Identify which cell holds the provided text, then report its [X, Y] central coordinate. 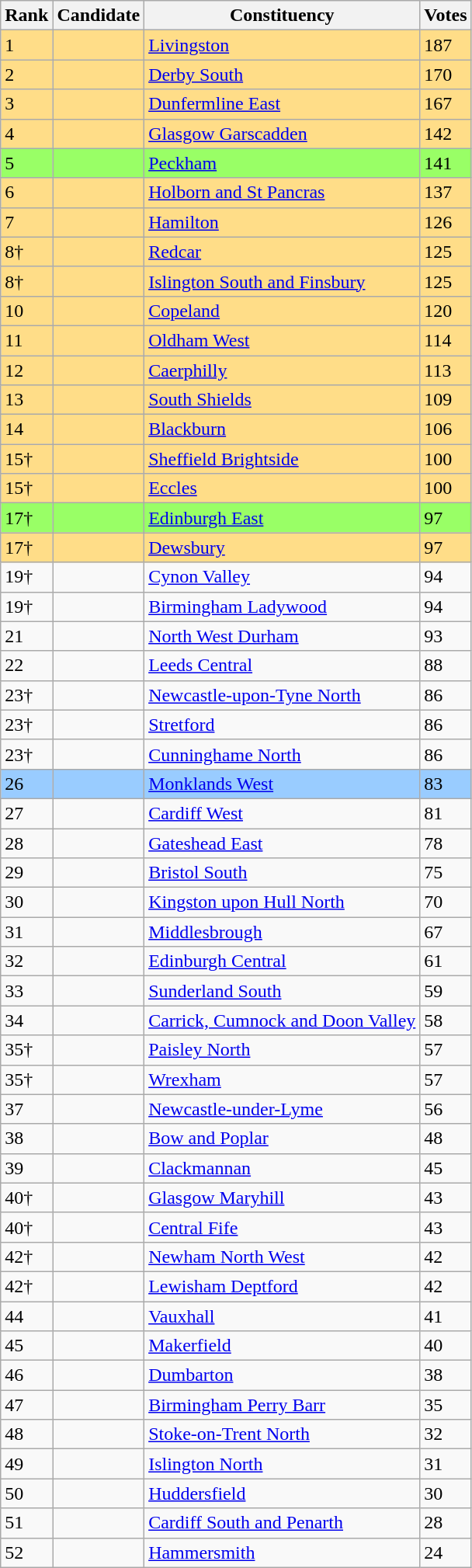
Glasgow Maryhill [283, 1198]
4 [26, 134]
56 [446, 1109]
Candidate [99, 16]
Hamilton [283, 222]
51 [26, 1523]
120 [446, 311]
Hammersmith [283, 1552]
14 [26, 429]
Clackmannan [283, 1168]
Leeds Central [283, 666]
Sheffield Brightside [283, 459]
170 [446, 75]
Islington North [283, 1464]
Copeland [283, 311]
12 [26, 370]
67 [446, 932]
Stoke-on-Trent North [283, 1434]
29 [26, 873]
Newcastle-under-Lyme [283, 1109]
Middlesbrough [283, 932]
47 [26, 1405]
Edinburgh Central [283, 961]
167 [446, 104]
7 [26, 222]
Peckham [283, 163]
75 [446, 873]
Lewisham Deptford [283, 1286]
Caerphilly [283, 370]
3 [26, 104]
187 [446, 45]
Livingston [283, 45]
93 [446, 636]
Derby South [283, 75]
44 [26, 1316]
Glasgow Garscadden [283, 134]
Islington South and Finsbury [283, 281]
6 [26, 193]
52 [26, 1552]
126 [446, 222]
5 [26, 163]
Cardiff West [283, 813]
70 [446, 902]
Makerfield [283, 1346]
26 [26, 784]
81 [446, 813]
37 [26, 1109]
Cunninghame North [283, 754]
North West Durham [283, 636]
Dewsbury [283, 548]
South Shields [283, 400]
21 [26, 636]
22 [26, 666]
Wrexham [283, 1080]
Kingston upon Hull North [283, 902]
Constituency [283, 16]
Gateshead East [283, 843]
39 [26, 1168]
Cardiff South and Penarth [283, 1523]
Dunfermline East [283, 104]
Holborn and St Pancras [283, 193]
106 [446, 429]
Huddersfield [283, 1493]
Blackburn [283, 429]
113 [446, 370]
Eccles [283, 488]
2 [26, 75]
46 [26, 1375]
142 [446, 134]
114 [446, 340]
10 [26, 311]
Cynon Valley [283, 577]
Stretford [283, 725]
11 [26, 340]
27 [26, 813]
Birmingham Perry Barr [283, 1405]
Bristol South [283, 873]
83 [446, 784]
1 [26, 45]
35 [446, 1405]
141 [446, 163]
33 [26, 991]
40 [446, 1346]
Oldham West [283, 340]
137 [446, 193]
Dumbarton [283, 1375]
Newcastle-upon-Tyne North [283, 695]
58 [446, 1020]
50 [26, 1493]
Central Fife [283, 1227]
24 [446, 1552]
Vauxhall [283, 1316]
34 [26, 1020]
78 [446, 843]
Birmingham Ladywood [283, 607]
Monklands West [283, 784]
Paisley North [283, 1050]
Redcar [283, 252]
59 [446, 991]
13 [26, 400]
Sunderland South [283, 991]
88 [446, 666]
Edinburgh East [283, 518]
109 [446, 400]
61 [446, 961]
Bow and Poplar [283, 1139]
Rank [26, 16]
49 [26, 1464]
Newham North West [283, 1257]
Carrick, Cumnock and Doon Valley [283, 1020]
Votes [446, 16]
41 [446, 1316]
